Scan for the cell matching the given text and deliver its (X, Y) coordinate at center. 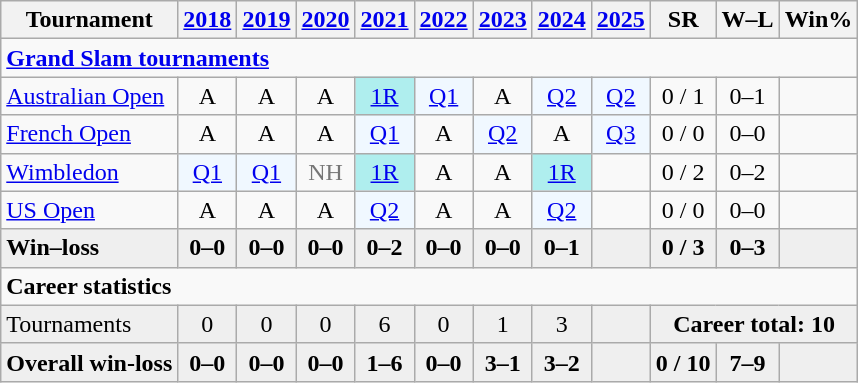
Wimbledon (90, 172)
Overall win-loss (90, 362)
1–6 (384, 362)
French Open (90, 134)
W–L (748, 20)
Career total: 10 (754, 324)
Tournaments (90, 324)
3–1 (502, 362)
2022 (444, 20)
6 (384, 324)
3–2 (562, 362)
2025 (620, 20)
2019 (266, 20)
SR (683, 20)
Career statistics (430, 286)
2024 (562, 20)
2018 (208, 20)
0 / 10 (683, 362)
Tournament (90, 20)
Win–loss (90, 248)
0 / 2 (683, 172)
2020 (326, 20)
1 (502, 324)
Australian Open (90, 96)
0 / 1 (683, 96)
2021 (384, 20)
3 (562, 324)
0–3 (748, 248)
Grand Slam tournaments (430, 58)
US Open (90, 210)
0 / 3 (683, 248)
Q3 (620, 134)
Win% (818, 20)
7–9 (748, 362)
2023 (502, 20)
NH (326, 172)
